From the cell containing the given text, extract its center point as (X, Y) coordinate. 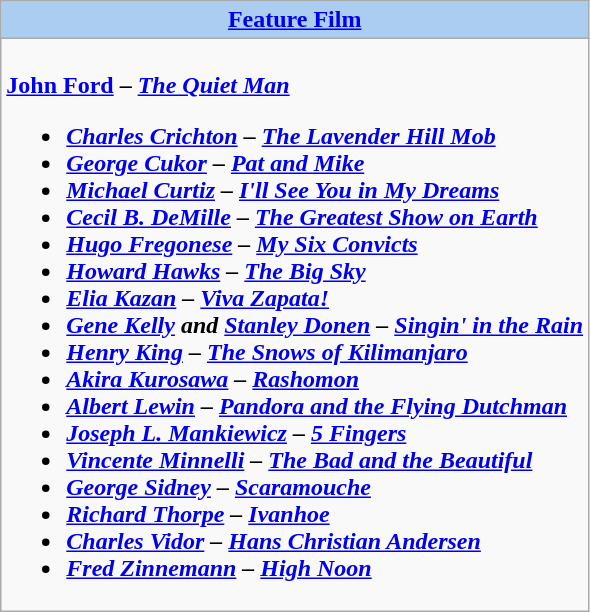
Feature Film (295, 20)
